Return (x, y) of the center of cell containing provided text 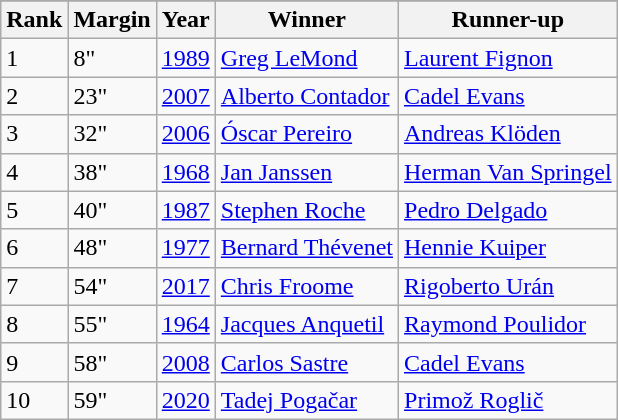
2007 (186, 96)
2020 (186, 400)
Chris Froome (306, 286)
Margin (112, 20)
Stephen Roche (306, 210)
Runner-up (508, 20)
Year (186, 20)
Hennie Kuiper (508, 248)
1968 (186, 172)
Andreas Klöden (508, 134)
54" (112, 286)
Jacques Anquetil (306, 324)
40" (112, 210)
2017 (186, 286)
Rank (34, 20)
2008 (186, 362)
Tadej Pogačar (306, 400)
Herman Van Springel (508, 172)
7 (34, 286)
Rigoberto Urán (508, 286)
Alberto Contador (306, 96)
9 (34, 362)
10 (34, 400)
38" (112, 172)
1989 (186, 58)
1964 (186, 324)
Bernard Thévenet (306, 248)
1 (34, 58)
3 (34, 134)
Óscar Pereiro (306, 134)
5 (34, 210)
2006 (186, 134)
Primož Roglič (508, 400)
1977 (186, 248)
4 (34, 172)
Laurent Fignon (508, 58)
1987 (186, 210)
58" (112, 362)
48" (112, 248)
32" (112, 134)
6 (34, 248)
2 (34, 96)
8 (34, 324)
55" (112, 324)
Pedro Delgado (508, 210)
23" (112, 96)
8" (112, 58)
Winner (306, 20)
Carlos Sastre (306, 362)
59" (112, 400)
Raymond Poulidor (508, 324)
Greg LeMond (306, 58)
Jan Janssen (306, 172)
